Return the (X, Y) coordinate for the center point of the cell that contains the specified text.  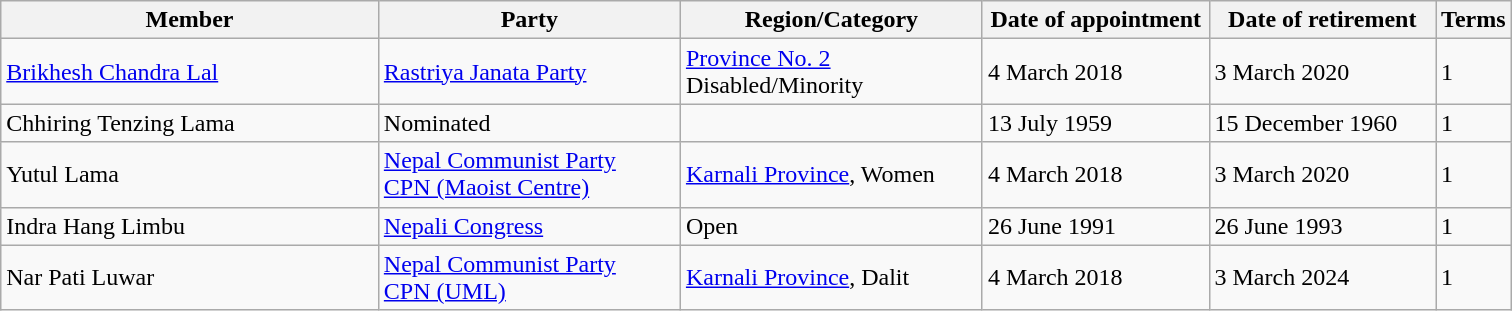
Member (190, 20)
Nepal Communist PartyCPN (UML) (529, 278)
13 July 1959 (1096, 123)
3 March 2024 (1322, 278)
Date of retirement (1322, 20)
Terms (1474, 20)
Karnali Province, Dalit (831, 278)
Nepal Communist PartyCPN (Maoist Centre) (529, 174)
Party (529, 20)
15 December 1960 (1322, 123)
Region/Category (831, 20)
Rastriya Janata Party (529, 72)
Nepali Congress (529, 226)
Nominated (529, 123)
Date of appointment (1096, 20)
Nar Pati Luwar (190, 278)
Yutul Lama (190, 174)
26 June 1993 (1322, 226)
Chhiring Tenzing Lama (190, 123)
Karnali Province, Women (831, 174)
Brikhesh Chandra Lal (190, 72)
Province No. 2Disabled/Minority (831, 72)
Indra Hang Limbu (190, 226)
Open (831, 226)
26 June 1991 (1096, 226)
